Extract the [X, Y] coordinate from the center of the cell holding the provided text.  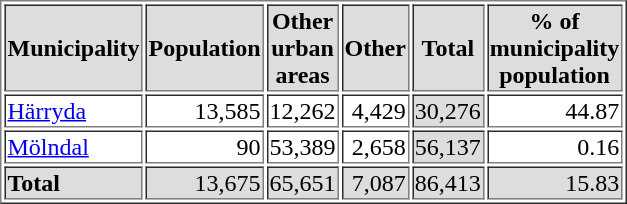
90 [205, 146]
Population [205, 48]
0.16 [554, 146]
15.83 [554, 182]
Municipality [73, 48]
Other [376, 48]
53,389 [303, 146]
Otherurbanareas [303, 48]
2,658 [376, 146]
56,137 [448, 146]
44.87 [554, 110]
12,262 [303, 110]
13,585 [205, 110]
7,087 [376, 182]
Mölndal [73, 146]
4,429 [376, 110]
30,276 [448, 110]
% ofmunicipalitypopulation [554, 48]
Härryda [73, 110]
13,675 [205, 182]
86,413 [448, 182]
65,651 [303, 182]
